Search for the cell housing the specified text and yield its [x, y] center coordinate. 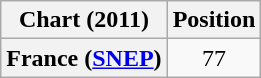
Chart (2011) [84, 20]
France (SNEP) [84, 58]
Position [214, 20]
77 [214, 58]
